Return the (X, Y) coordinate for the center point of the cell that contains the specified text.  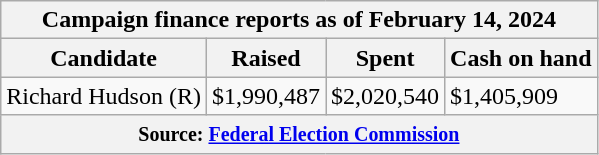
Spent (386, 58)
$1,405,909 (521, 96)
Campaign finance reports as of February 14, 2024 (299, 20)
Raised (266, 58)
$1,990,487 (266, 96)
Candidate (104, 58)
Source: Federal Election Commission (299, 134)
$2,020,540 (386, 96)
Richard Hudson (R) (104, 96)
Cash on hand (521, 58)
